Identify which cell holds the provided text, then report its [x, y] central coordinate. 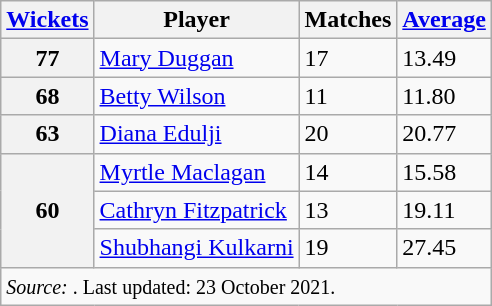
Cathryn Fitzpatrick [196, 210]
77 [48, 58]
Source: . Last updated: 23 October 2021. [246, 286]
68 [48, 96]
Wickets [48, 20]
60 [48, 210]
14 [348, 172]
19 [348, 248]
Player [196, 20]
Myrtle Maclagan [196, 172]
Matches [348, 20]
20.77 [444, 134]
17 [348, 58]
19.11 [444, 210]
27.45 [444, 248]
Betty Wilson [196, 96]
Mary Duggan [196, 58]
11.80 [444, 96]
Average [444, 20]
13.49 [444, 58]
20 [348, 134]
15.58 [444, 172]
63 [48, 134]
13 [348, 210]
11 [348, 96]
Shubhangi Kulkarni [196, 248]
Diana Edulji [196, 134]
